Pinpoint the cell where the given text exists, returning its (x, y) midpoint coordinate. 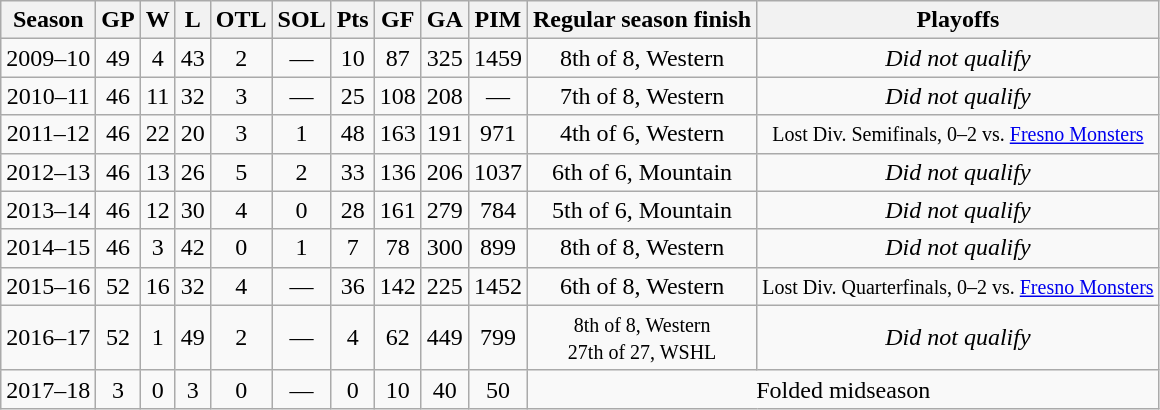
SOL (302, 20)
25 (352, 96)
33 (352, 172)
GF (398, 20)
1452 (498, 286)
784 (498, 210)
PIM (498, 20)
449 (444, 338)
13 (158, 172)
971 (498, 134)
2013–14 (48, 210)
1459 (498, 58)
30 (192, 210)
6th of 6, Mountain (642, 172)
28 (352, 210)
136 (398, 172)
325 (444, 58)
1037 (498, 172)
2009–10 (48, 58)
GP (118, 20)
12 (158, 210)
191 (444, 134)
GA (444, 20)
2014–15 (48, 248)
300 (444, 248)
2015–16 (48, 286)
87 (398, 58)
2010–11 (48, 96)
208 (444, 96)
899 (498, 248)
78 (398, 248)
22 (158, 134)
50 (498, 389)
6th of 8, Western (642, 286)
7 (352, 248)
5 (241, 172)
7th of 8, Western (642, 96)
225 (444, 286)
Lost Div. Quarterfinals, 0–2 vs. Fresno Monsters (958, 286)
279 (444, 210)
2016–17 (48, 338)
108 (398, 96)
5th of 6, Mountain (642, 210)
16 (158, 286)
799 (498, 338)
36 (352, 286)
Folded midseason (843, 389)
L (192, 20)
163 (398, 134)
2012–13 (48, 172)
2017–18 (48, 389)
8th of 8, Western27th of 27, WSHL (642, 338)
OTL (241, 20)
Season (48, 20)
62 (398, 338)
43 (192, 58)
W (158, 20)
42 (192, 248)
Playoffs (958, 20)
Regular season finish (642, 20)
206 (444, 172)
142 (398, 286)
26 (192, 172)
2011–12 (48, 134)
20 (192, 134)
11 (158, 96)
48 (352, 134)
Pts (352, 20)
4th of 6, Western (642, 134)
161 (398, 210)
40 (444, 389)
Lost Div. Semifinals, 0–2 vs. Fresno Monsters (958, 134)
